Detect which cell encompasses the target text, then output its [x, y] center coordinate. 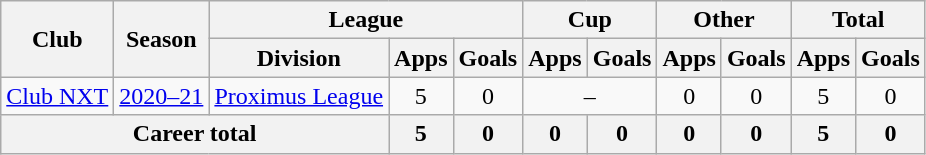
League [366, 20]
Cup [590, 20]
– [590, 96]
2020–21 [162, 96]
Proximus League [299, 96]
Club [58, 39]
Division [299, 58]
Career total [195, 134]
Season [162, 39]
Other [724, 20]
Total [858, 20]
Club NXT [58, 96]
